Capture the cell that displays the provided text and extract its [X, Y] central coordinate. 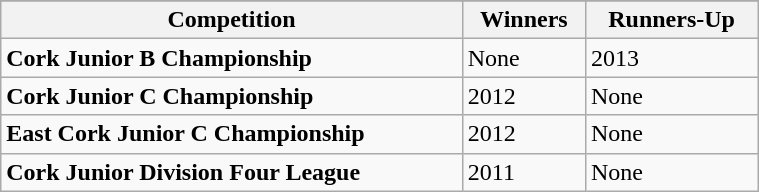
East Cork Junior C Championship [232, 134]
Runners-Up [671, 20]
Competition [232, 20]
2011 [524, 172]
Winners [524, 20]
2013 [671, 58]
Cork Junior Division Four League [232, 172]
Cork Junior B Championship [232, 58]
Cork Junior C Championship [232, 96]
